Capture the cell that displays the provided text and extract its [X, Y] central coordinate. 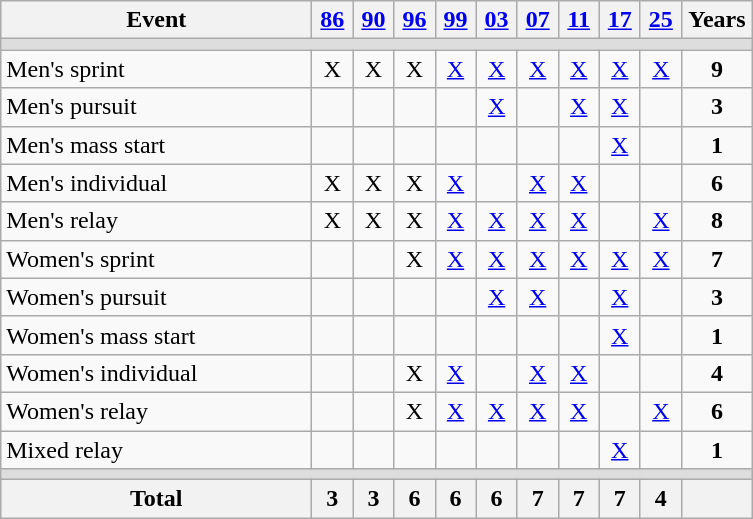
17 [620, 20]
86 [332, 20]
Mixed relay [156, 449]
90 [374, 20]
9 [716, 69]
Total [156, 499]
Men's pursuit [156, 107]
8 [716, 221]
Women's individual [156, 373]
25 [660, 20]
Men's individual [156, 183]
Event [156, 20]
Women's mass start [156, 335]
Men's mass start [156, 145]
Women's relay [156, 411]
03 [496, 20]
96 [414, 20]
07 [538, 20]
Women's sprint [156, 259]
Women's pursuit [156, 297]
99 [456, 20]
11 [578, 20]
Years [716, 20]
Men's sprint [156, 69]
Men's relay [156, 221]
